Find where the given text appears and provide that cell's center as (x, y) coordinate. 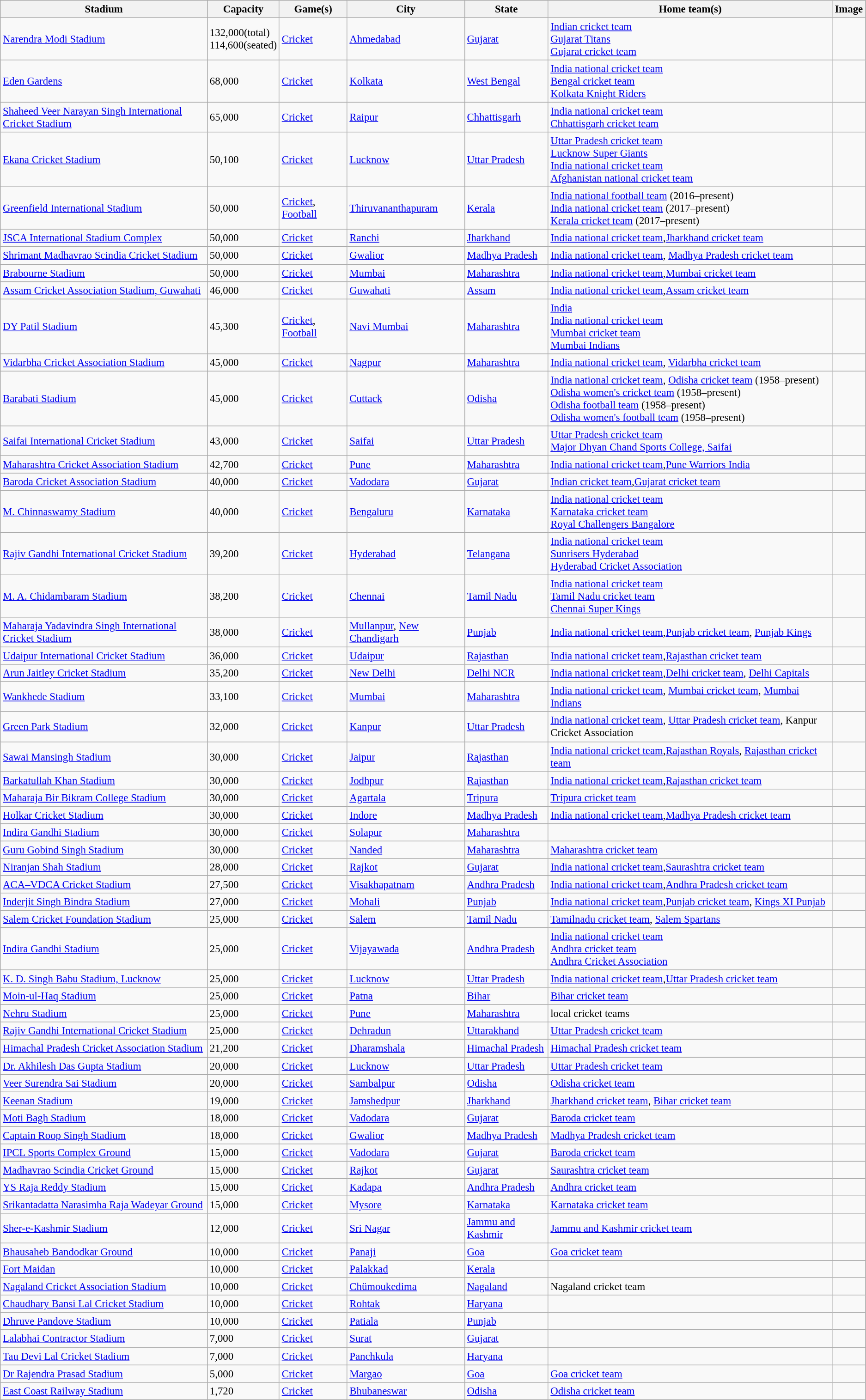
IndiaIndia national cricket teamMumbai cricket teamMumbai Indians (690, 326)
Maharaja Yadavindra Singh International Cricket Stadium (104, 632)
Barkatullah Khan Stadium (104, 780)
India national cricket team,Rajasthan Royals, Rajasthan cricket team (690, 757)
Brabourne Stadium (104, 273)
Surat (406, 1339)
Game(s) (313, 9)
Mysore (406, 1205)
India national cricket team,Saurashtra cricket team (690, 867)
Visakhapatnam (406, 884)
45,300 (244, 326)
Chhattisgarh (506, 117)
Guwahati (406, 290)
Vidarbha Cricket Association Stadium (104, 362)
City (406, 9)
Navi Mumbai (406, 326)
India national cricket team, Madhya Pradesh cricket team (690, 256)
1,720 (244, 1391)
Jharkhand cricket team, Bihar cricket team (690, 1101)
Veer Surendra Sai Stadium (104, 1083)
Mullanpur, New Chandigarh (406, 632)
Patna (406, 996)
Jodhpur (406, 780)
Tripura cricket team (690, 797)
Udaipur (406, 656)
India national cricket team, Vidarbha cricket team (690, 362)
Sher-e-Kashmir Stadium (104, 1228)
Captain Roop Singh Stadium (104, 1135)
33,100 (244, 697)
Assam Cricket Association Stadium, Guwahati (104, 290)
36,000 (244, 656)
Kolkata (406, 81)
68,000 (244, 81)
Home team(s) (690, 9)
Wankhede Stadium (104, 697)
Nehru Stadium (104, 1014)
Uttar Pradesh cricket teamMajor Dhyan Chand Sports College, Saifai (690, 441)
India national cricket teamTamil Nadu cricket teamChennai Super Kings (690, 597)
Dhruve Pandove Stadium (104, 1321)
Moin-ul-Haq Stadium (104, 996)
Bihar cricket team (690, 996)
Saifai International Cricket Stadium (104, 441)
65,000 (244, 117)
YS Raja Reddy Stadium (104, 1187)
Solapur (406, 833)
Nagaland cricket team (690, 1287)
Nagpur (406, 362)
Maharaja Bir Bikram College Stadium (104, 797)
Udaipur International Cricket Stadium (104, 656)
Bengaluru (406, 511)
42,700 (244, 464)
Himachal Pradesh Cricket Association Stadium (104, 1048)
Dharamshala (406, 1048)
India national cricket team,Uttar Pradesh cricket team (690, 979)
Greenfield International Stadium (104, 208)
Madhavrao Scindia Cricket Ground (104, 1170)
Salem Cricket Foundation Stadium (104, 919)
Madhya Pradesh cricket team (690, 1135)
Barabati Stadium (104, 398)
Delhi NCR (506, 673)
Nanded (406, 850)
Sawai Mansingh Stadium (104, 757)
India national cricket teamAndhra cricket teamAndhra Cricket Association (690, 949)
Bihar (506, 996)
28,000 (244, 867)
Hyderabad (406, 554)
Tamilnadu cricket team, Salem Spartans (690, 919)
Chennai (406, 597)
Panaji (406, 1252)
Capacity (244, 9)
Ekana Cricket Stadium (104, 160)
38,000 (244, 632)
Thiruvananthapuram (406, 208)
India national cricket team,Punjab cricket team, Kings XI Punjab (690, 902)
Nagaland (506, 1287)
Fort Maidan (104, 1269)
Guru Gobind Singh Stadium (104, 850)
Keenan Stadium (104, 1101)
Bhubaneswar (406, 1391)
Assam (506, 290)
IPCL Sports Complex Ground (104, 1153)
Inderjit Singh Bindra Stadium (104, 902)
38,200 (244, 597)
5,000 (244, 1374)
Agartala (406, 797)
Rohtak (406, 1304)
Karnataka cricket team (690, 1205)
Indian cricket team,Gujarat cricket team (690, 482)
Mohali (406, 902)
JSCA International Stadium Complex (104, 238)
Vijayawada (406, 949)
Telangana (506, 554)
Saifai (406, 441)
Saurashtra cricket team (690, 1170)
Dr. Akhilesh Das Gupta Stadium (104, 1066)
Bhausaheb Bandodkar Ground (104, 1252)
K. D. Singh Babu Stadium, Lucknow (104, 979)
Palakkad (406, 1269)
DY Patil Stadium (104, 326)
local cricket teams (690, 1014)
India national cricket teamSunrisers HyderabadHyderabad Cricket Association (690, 554)
Chaudhary Bansi Lal Cricket Stadium (104, 1304)
Indore (406, 815)
Dr Rajendra Prasad Stadium (104, 1374)
India national cricket team, Mumbai cricket team, Mumbai Indians (690, 697)
Image (848, 9)
M. Chinnaswamy Stadium (104, 511)
Himachal Pradesh (506, 1048)
Moti Bagh Stadium (104, 1118)
Shaheed Veer Narayan Singh International Cricket Stadium (104, 117)
India national cricket teamChhattisgarh cricket team (690, 117)
32,000 (244, 727)
Uttar Pradesh cricket teamLucknow Super GiantsIndia national cricket teamAfghanistan national cricket team (690, 160)
Sambalpur (406, 1083)
Stadium (104, 9)
46,000 (244, 290)
Maharashtra Cricket Association Stadium (104, 464)
50,100 (244, 160)
21,200 (244, 1048)
New Delhi (406, 673)
Himachal Pradesh cricket team (690, 1048)
Jammu and Kashmir (506, 1228)
Ahmedabad (406, 39)
Kadapa (406, 1187)
Green Park Stadium (104, 727)
Nagaland Cricket Association Stadium (104, 1287)
Margao (406, 1374)
Sri Nagar (406, 1228)
India national cricket teamKarnataka cricket teamRoyal Challengers Bangalore (690, 511)
Eden Gardens (104, 81)
India national cricket team,Andhra Pradesh cricket team (690, 884)
India national cricket team,Jharkhand cricket team (690, 238)
Narendra Modi Stadium (104, 39)
Holkar Cricket Stadium (104, 815)
Baroda Cricket Association Stadium (104, 482)
India national cricket team,Punjab cricket team, Punjab Kings (690, 632)
Jammu and Kashmir cricket team (690, 1228)
Indian cricket teamGujarat TitansGujarat cricket team (690, 39)
India national cricket team,Assam cricket team (690, 290)
Niranjan Shah Stadium (104, 867)
India national football team (2016–present) India national cricket team (2017–present)Kerala cricket team (2017–present) (690, 208)
35,200 (244, 673)
West Bengal (506, 81)
India national cricket team,Delhi cricket team, Delhi Capitals (690, 673)
India national cricket team,Mumbai cricket team (690, 273)
India national cricket teamBengal cricket teamKolkata Knight Riders (690, 81)
Patiala (406, 1321)
India national cricket team,Pune Warriors India (690, 464)
Uttarakhand (506, 1031)
India national cricket team,Madhya Pradesh cricket team (690, 815)
39,200 (244, 554)
Panchkula (406, 1356)
Andhra cricket team (690, 1187)
19,000 (244, 1101)
27,000 (244, 902)
East Coast Railway Stadium (104, 1391)
Jamshedpur (406, 1101)
Srikantadatta Narasimha Raja Wadeyar Ground (104, 1205)
ACA–VDCA Cricket Stadium (104, 884)
Raipur (406, 117)
Salem (406, 919)
Ranchi (406, 238)
27,500 (244, 884)
Shrimant Madhavrao Scindia Cricket Stadium (104, 256)
Cuttack (406, 398)
Chümoukedima (406, 1287)
12,000 (244, 1228)
Lalabhai Contractor Stadium (104, 1339)
M. A. Chidambaram Stadium (104, 597)
Arun Jaitley Cricket Stadium (104, 673)
Maharashtra cricket team (690, 850)
43,000 (244, 441)
Kanpur (406, 727)
Jaipur (406, 757)
Tau Devi Lal Cricket Stadium (104, 1356)
India national cricket team, Uttar Pradesh cricket team, Kanpur Cricket Association (690, 727)
132,000(total)114,600(seated) (244, 39)
State (506, 9)
Tripura (506, 797)
Dehradun (406, 1031)
